Detect which cell encompasses the target text, then output its [x, y] center coordinate. 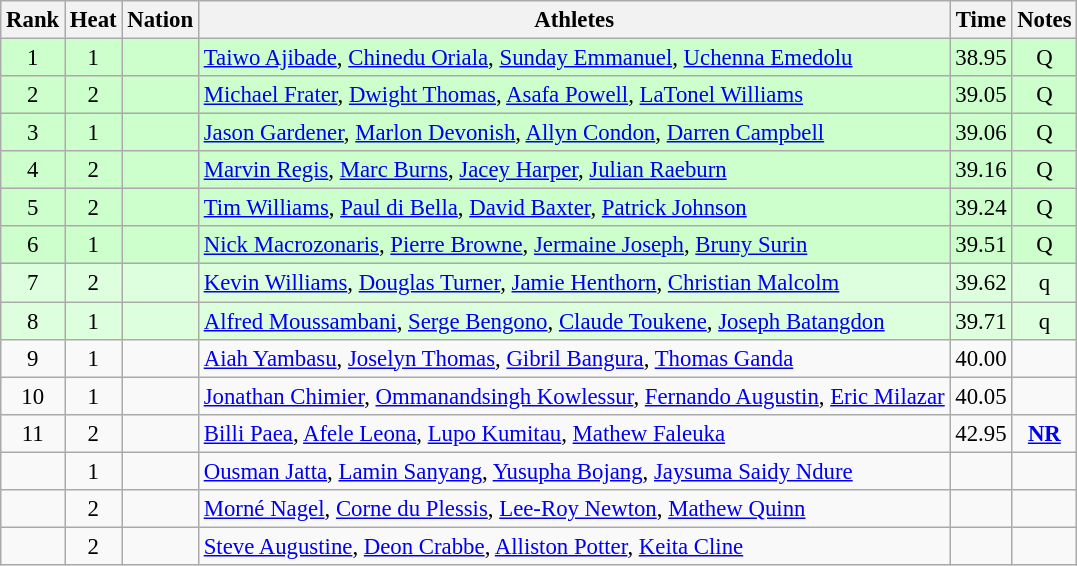
39.24 [981, 208]
Michael Frater, Dwight Thomas, Asafa Powell, LaTonel Williams [574, 95]
Morné Nagel, Corne du Plessis, Lee-Roy Newton, Mathew Quinn [574, 509]
38.95 [981, 58]
Tim Williams, Paul di Bella, David Baxter, Patrick Johnson [574, 208]
10 [33, 396]
42.95 [981, 433]
Heat [94, 20]
Jonathan Chimier, Ommanandsingh Kowlessur, Fernando Augustin, Eric Milazar [574, 396]
11 [33, 433]
9 [33, 358]
Rank [33, 20]
Athletes [574, 20]
39.51 [981, 245]
Kevin Williams, Douglas Turner, Jamie Henthorn, Christian Malcolm [574, 283]
4 [33, 170]
Taiwo Ajibade, Chinedu Oriala, Sunday Emmanuel, Uchenna Emedolu [574, 58]
6 [33, 245]
Marvin Regis, Marc Burns, Jacey Harper, Julian Raeburn [574, 170]
39.05 [981, 95]
Time [981, 20]
NR [1044, 433]
Notes [1044, 20]
40.00 [981, 358]
39.62 [981, 283]
Nick Macrozonaris, Pierre Browne, Jermaine Joseph, Bruny Surin [574, 245]
40.05 [981, 396]
Jason Gardener, Marlon Devonish, Allyn Condon, Darren Campbell [574, 133]
39.06 [981, 133]
7 [33, 283]
Alfred Moussambani, Serge Bengono, Claude Toukene, Joseph Batangdon [574, 321]
39.71 [981, 321]
Ousman Jatta, Lamin Sanyang, Yusupha Bojang, Jaysuma Saidy Ndure [574, 471]
Nation [160, 20]
Billi Paea, Afele Leona, Lupo Kumitau, Mathew Faleuka [574, 433]
Aiah Yambasu, Joselyn Thomas, Gibril Bangura, Thomas Ganda [574, 358]
5 [33, 208]
3 [33, 133]
39.16 [981, 170]
8 [33, 321]
Steve Augustine, Deon Crabbe, Alliston Potter, Keita Cline [574, 546]
